Output the [x, y] coordinate of the center of the cell containing the given text.  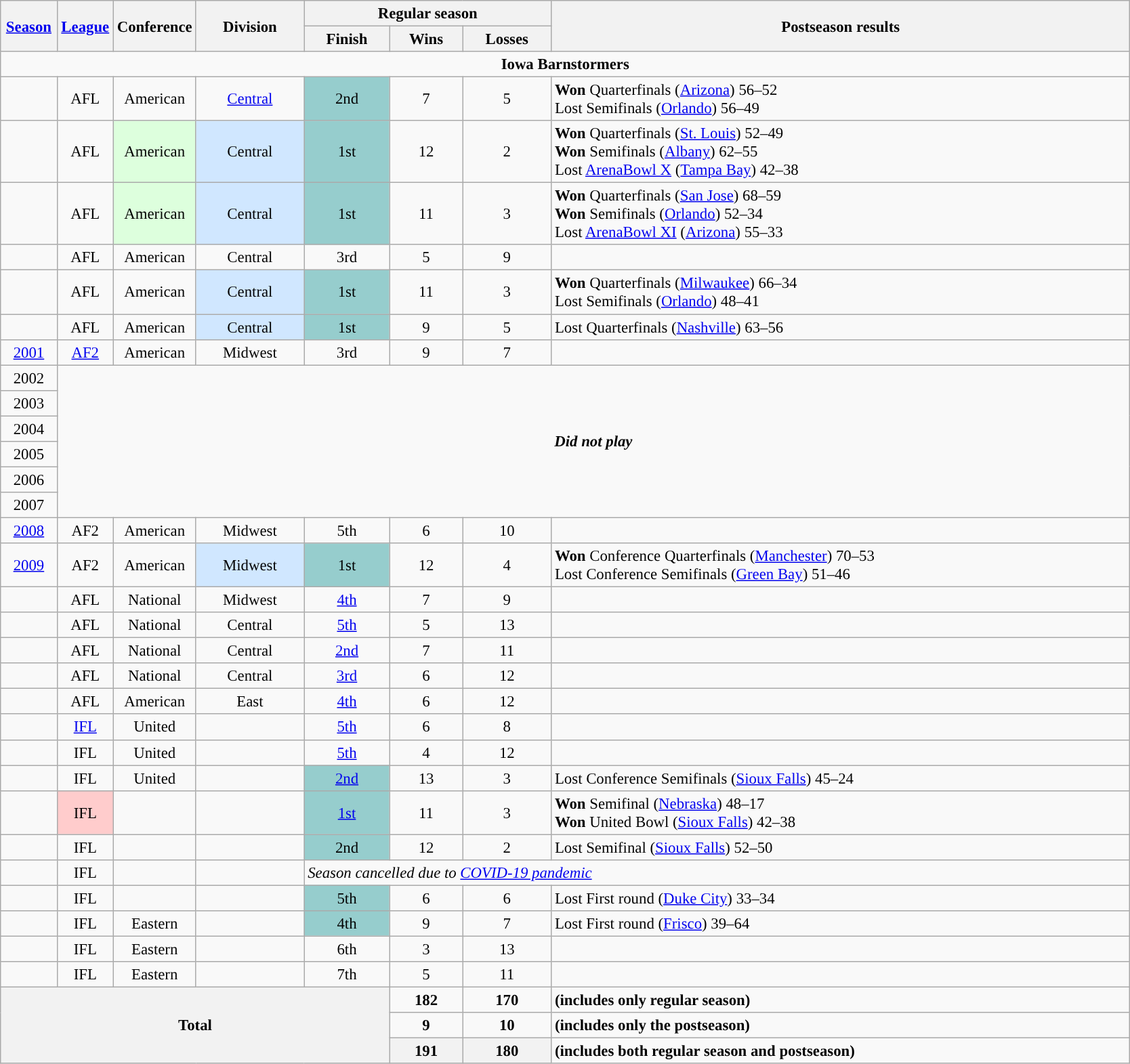
Lost First round (Duke City) 33–34 [841, 898]
Conference [154, 26]
Lost Semifinal (Sioux Falls) 52–50 [841, 847]
2005 [28, 454]
7th [347, 975]
2003 [28, 403]
Won Conference Quarterfinals (Manchester) 70–53 Lost Conference Semifinals (Green Bay) 51–46 [841, 565]
League [85, 26]
2008 [28, 530]
Season cancelled due to COVID-19 pandemic [717, 873]
Lost Conference Semifinals (Sioux Falls) 45–24 [841, 778]
Division [250, 26]
Wins [426, 39]
2002 [28, 378]
Lost Quarterfinals (Nashville) 63–56 [841, 327]
Season [28, 26]
(includes only the postseason) [841, 1025]
180 [507, 1051]
170 [507, 1000]
Losses [507, 39]
6th [347, 949]
East [250, 702]
Won Quarterfinals (Arizona) 56–52 Lost Semifinals (Orlando) 56–49 [841, 99]
191 [426, 1051]
2006 [28, 480]
Won Quarterfinals (San Jose) 68–59 Won Semifinals (Orlando) 52–34 Lost ArenaBowl XI (Arizona) 55–33 [841, 214]
2007 [28, 505]
2009 [28, 565]
Did not play [593, 442]
182 [426, 1000]
Lost First round (Frisco) 39–64 [841, 924]
(includes both regular season and postseason) [841, 1051]
Won Quarterfinals (Milwaukee) 66–34 Lost Semifinals (Orlando) 48–41 [841, 293]
Total [195, 1025]
2001 [28, 352]
Finish [347, 39]
Postseason results [841, 26]
8 [507, 727]
Iowa Barnstormers [565, 64]
Won Semifinal (Nebraska) 48–17Won United Bowl (Sioux Falls) 42–38 [841, 813]
Won Quarterfinals (St. Louis) 52–49 Won Semifinals (Albany) 62–55 Lost ArenaBowl X (Tampa Bay) 42–38 [841, 152]
2004 [28, 429]
Regular season [428, 14]
(includes only regular season) [841, 1000]
